For the text-containing cell, return its midpoint in (X, Y) coordinate format. 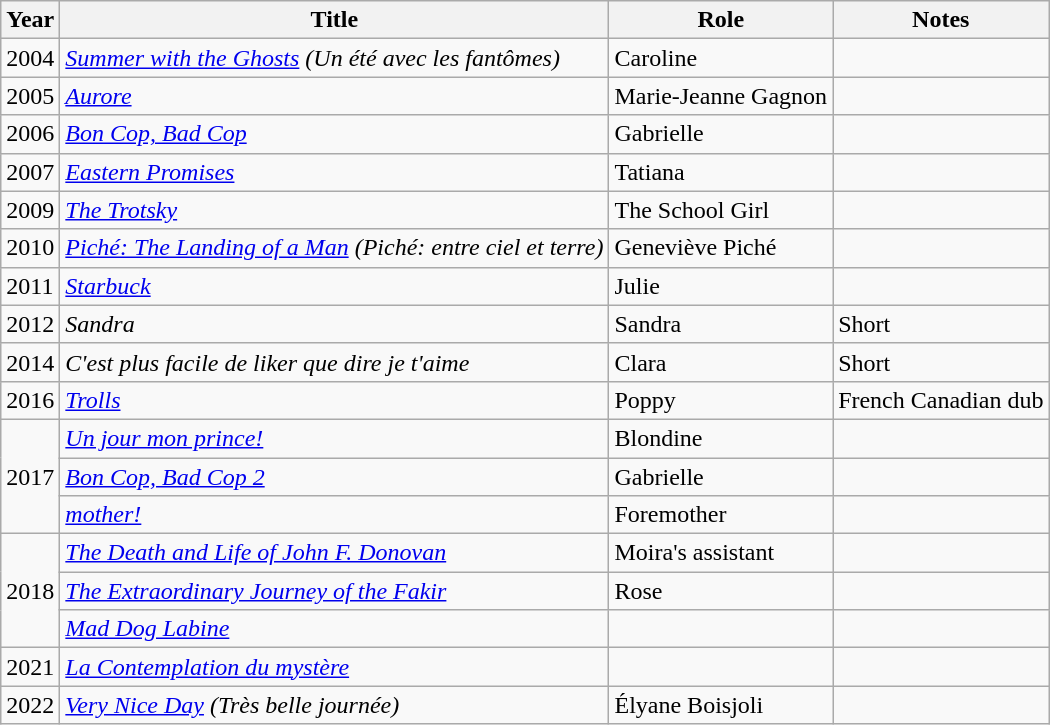
Very Nice Day (Très belle journée) (334, 705)
Moira's assistant (721, 553)
Tatiana (721, 172)
2018 (30, 591)
2012 (30, 324)
Un jour mon prince! (334, 438)
2014 (30, 362)
The Trotsky (334, 210)
Marie-Jeanne Gagnon (721, 96)
2010 (30, 248)
Bon Cop, Bad Cop (334, 134)
The School Girl (721, 210)
C'est plus facile de liker que dire je t'aime (334, 362)
Foremother (721, 515)
Year (30, 20)
Summer with the Ghosts (Un été avec les fantômes) (334, 58)
The Death and Life of John F. Donovan (334, 553)
Bon Cop, Bad Cop 2 (334, 477)
Mad Dog Labine (334, 629)
Notes (941, 20)
Caroline (721, 58)
Geneviève Piché (721, 248)
2009 (30, 210)
Role (721, 20)
Title (334, 20)
2005 (30, 96)
2017 (30, 476)
Starbuck (334, 286)
mother! (334, 515)
2011 (30, 286)
Rose (721, 591)
Aurore (334, 96)
2006 (30, 134)
2004 (30, 58)
2021 (30, 667)
La Contemplation du mystère (334, 667)
Julie (721, 286)
Trolls (334, 400)
Piché: The Landing of a Man (Piché: entre ciel et terre) (334, 248)
French Canadian dub (941, 400)
Clara (721, 362)
2022 (30, 705)
The Extraordinary Journey of the Fakir (334, 591)
2016 (30, 400)
Blondine (721, 438)
Eastern Promises (334, 172)
2007 (30, 172)
Poppy (721, 400)
Élyane Boisjoli (721, 705)
